From the cell containing the given text, extract its center point as (x, y) coordinate. 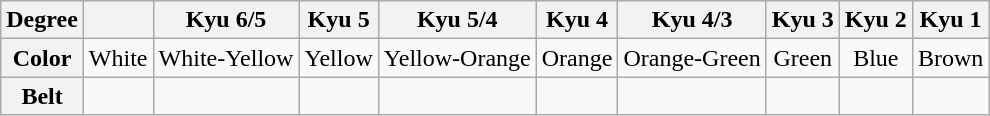
Kyu 5/4 (457, 20)
Kyu 3 (802, 20)
White-Yellow (226, 58)
Yellow (338, 58)
Yellow-Orange (457, 58)
Belt (42, 96)
Blue (876, 58)
Kyu 6/5 (226, 20)
Orange (577, 58)
Brown (950, 58)
Green (802, 58)
Kyu 4/3 (692, 20)
Kyu 4 (577, 20)
Color (42, 58)
Orange-Green (692, 58)
White (118, 58)
Kyu 5 (338, 20)
Kyu 1 (950, 20)
Degree (42, 20)
Kyu 2 (876, 20)
